Search for the cell housing the specified text and yield its (X, Y) center coordinate. 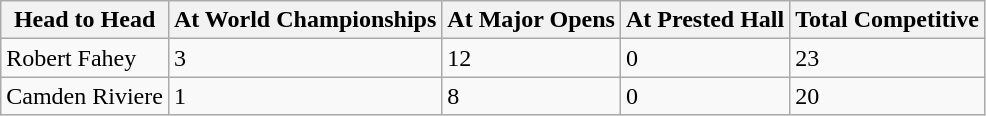
3 (304, 58)
1 (304, 96)
At Prested Hall (704, 20)
Robert Fahey (85, 58)
Camden Riviere (85, 96)
At World Championships (304, 20)
Total Competitive (888, 20)
23 (888, 58)
20 (888, 96)
Head to Head (85, 20)
8 (532, 96)
At Major Opens (532, 20)
12 (532, 58)
